Capture the cell that displays the provided text and extract its [X, Y] central coordinate. 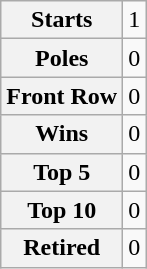
Starts [62, 20]
Poles [62, 58]
Wins [62, 134]
Retired [62, 248]
Top 10 [62, 210]
1 [134, 20]
Top 5 [62, 172]
Front Row [62, 96]
